Capture the cell that displays the provided text and extract its (x, y) central coordinate. 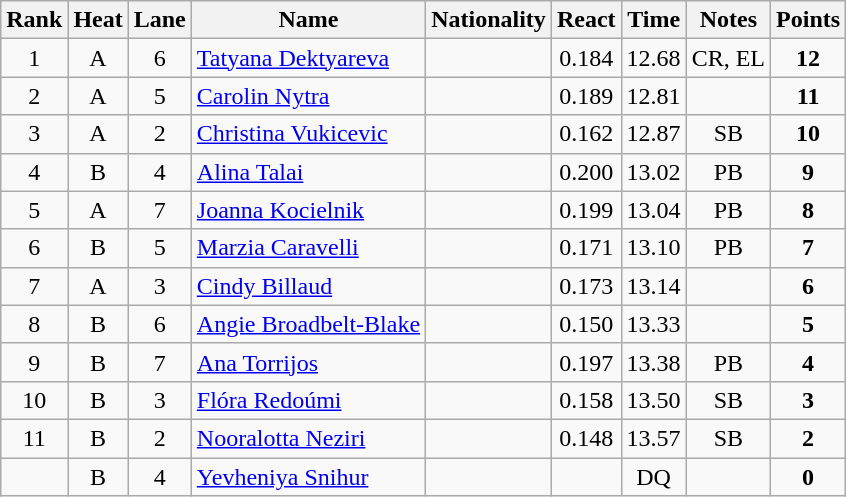
Yevheniya Snihur (308, 477)
13.02 (654, 172)
DQ (654, 477)
12.68 (654, 58)
Christina Vukicevic (308, 134)
Rank (34, 20)
13.33 (654, 324)
12.81 (654, 96)
Notes (728, 20)
Angie Broadbelt-Blake (308, 324)
0.197 (586, 362)
0.171 (586, 248)
Ana Torrijos (308, 362)
0.150 (586, 324)
0.184 (586, 58)
Lane (160, 20)
Flóra Redoúmi (308, 400)
Joanna Kocielnik (308, 210)
13.14 (654, 286)
13.04 (654, 210)
Heat (98, 20)
Tatyana Dektyareva (308, 58)
12 (808, 58)
Alina Talai (308, 172)
Points (808, 20)
1 (34, 58)
CR, EL (728, 58)
0.158 (586, 400)
0.162 (586, 134)
Name (308, 20)
Nooralotta Neziri (308, 438)
Nationality (489, 20)
0.173 (586, 286)
13.50 (654, 400)
Time (654, 20)
0.148 (586, 438)
12.87 (654, 134)
Marzia Caravelli (308, 248)
13.10 (654, 248)
13.57 (654, 438)
0.189 (586, 96)
13.38 (654, 362)
Carolin Nytra (308, 96)
0.200 (586, 172)
React (586, 20)
0 (808, 477)
0.199 (586, 210)
Cindy Billaud (308, 286)
